Scan for the cell matching the given text and deliver its [x, y] coordinate at center. 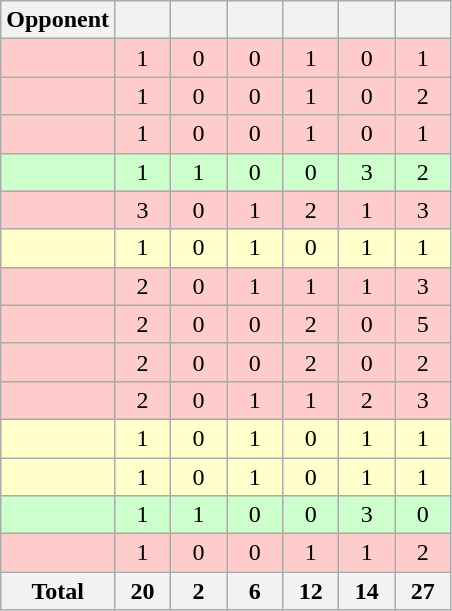
27 [423, 591]
Opponent [58, 20]
6 [255, 591]
14 [367, 591]
20 [143, 591]
12 [311, 591]
Total [58, 591]
5 [423, 324]
